Search for the cell housing the specified text and yield its [X, Y] center coordinate. 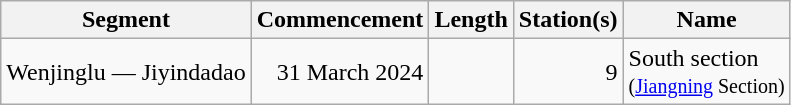
31 March 2024 [340, 72]
Commencement [340, 20]
9 [568, 72]
Segment [126, 20]
Station(s) [568, 20]
Wenjinglu — Jiyindadao [126, 72]
Name [706, 20]
South section(Jiangning Section) [706, 72]
Length [471, 20]
